Extract the (x, y) coordinate from the center of the cell holding the provided text.  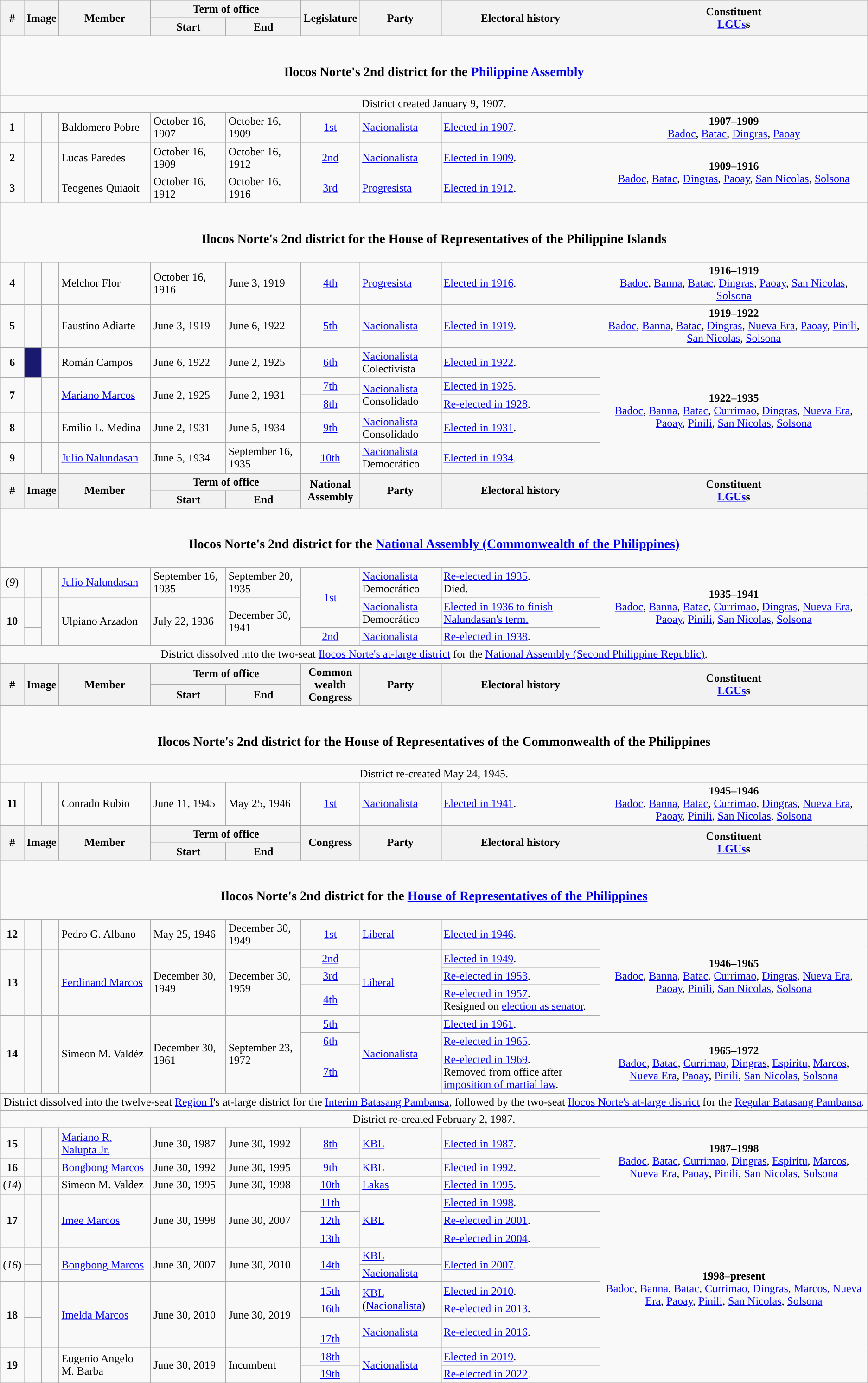
District re-created February 2, 1987. (434, 1120)
Elected in 1919. (520, 326)
Elected in 1909. (520, 158)
Imelda Marcos (105, 1314)
1935–1941Badoc, Banna, Batac, Currimao, Dingras, Nueva Era, Paoay, Pinili, San Nicolas, Solsona (734, 606)
CommonwealthCongress (330, 685)
14th (330, 1264)
12 (12, 934)
15 (12, 1144)
19th (330, 1374)
18th (330, 1357)
6 (12, 363)
1945–1946Badoc, Banna, Batac, Currimao, Dingras, Nueva Era, Paoay, Pinili, San Nicolas, Solsona (734, 804)
Elected in 1987. (520, 1144)
Elected in 1998. (520, 1203)
Ilocos Norte's 2nd district for the National Assembly (Commonwealth of the Philippines) (434, 538)
Ulpiano Arzadon (105, 621)
Elected in 2010. (520, 1291)
Simeon M. Valdéz (105, 1054)
Elected in 1922. (520, 363)
Re-elected in 1957.Resigned on election as senator. (520, 1000)
Elected in 1995. (520, 1185)
September 20, 1935 (263, 583)
15th (330, 1291)
Elected in 2019. (520, 1357)
Conrado Rubio (105, 804)
Re-elected in 2001. (520, 1220)
Elected in 1946. (520, 934)
1 (12, 127)
Mariano Marcos (105, 395)
Re-elected in 2013. (520, 1308)
8 (12, 428)
July 22, 1936 (188, 621)
17th (330, 1333)
District re-created May 24, 1945. (434, 774)
Re-elected in 2004. (520, 1238)
14 (12, 1054)
NationalAssembly (330, 491)
Re-elected in 2022. (520, 1374)
Emilio L. Medina (105, 428)
16th (330, 1308)
11th (330, 1203)
1919–1922Badoc, Banna, Batac, Dingras, Nueva Era, Paoay, Pinili, San Nicolas, Solsona (734, 326)
September 23, 1972 (263, 1054)
December 30, 1941 (263, 621)
13 (12, 982)
17 (12, 1220)
1987–1998Badoc, Batac, Currimao, Dingras, Espiritu, Marcos, Nueva Era, Paoay, Pinili, San Nicolas, Solsona (734, 1161)
19 (12, 1365)
Elected in 1912. (520, 187)
Elected in 1941. (520, 804)
District created January 9, 1907. (434, 103)
NacionalistaColectivista (401, 363)
Elected in 1961. (520, 1024)
Elected in 1949. (520, 958)
Teogenes Quiaoit (105, 187)
Elected in 1992. (520, 1167)
1998–presentBadoc, Banna, Batac, Currimao, Dingras, Marcos, Nueva Era, Paoay, Pinili, San Nicolas, Solsona (734, 1288)
Re-elected in 1953. (520, 976)
Congress (330, 843)
Re-elected in 1969.Removed from office after imposition of martial law. (520, 1072)
Elected in 1925. (520, 386)
KBL (Nacionalista) (401, 1300)
9 (12, 458)
(9) (12, 583)
1909–1916Badoc, Batac, Dingras, Paoay, San Nicolas, Solsona (734, 173)
16 (12, 1167)
Elected in 1907. (520, 127)
Ilocos Norte's 2nd district for the Philippine Assembly (434, 65)
Lakas (401, 1185)
Eugenio Angelo M. Barba (105, 1365)
December 30, 1959 (263, 982)
June 11, 1945 (188, 804)
2 (12, 158)
Legislature (330, 18)
Incumbent (263, 1365)
Elected in 1936 to finish Nalundasan's term. (520, 612)
Elected in 1931. (520, 428)
4 (12, 283)
Imee Marcos (105, 1220)
10 (12, 621)
Re-elected in 1965. (520, 1042)
Elected in 2007. (520, 1264)
5 (12, 326)
Ilocos Norte's 2nd district for the House of Representatives of the Commonwealth of the Philippines (434, 736)
Ilocos Norte's 2nd district for the House of Representatives of the Philippine Islands (434, 232)
Pedro G. Albano (105, 934)
1922–1935Badoc, Banna, Batac, Currimao, Dingras, Nueva Era, Paoay, Pinili, San Nicolas, Solsona (734, 410)
Ilocos Norte's 2nd district for the House of Representatives of the Philippines (434, 890)
Melchor Flor (105, 283)
1946–1965Badoc, Banna, Batac, Currimao, Dingras, Nueva Era, Paoay, Pinili, San Nicolas, Solsona (734, 976)
Mariano R. Nalupta Jr. (105, 1144)
Simeon M. Valdez (105, 1185)
Elected in 1934. (520, 458)
Re-elected in 1935.Died. (520, 583)
3 (12, 187)
Re-elected in 1928. (520, 404)
Lucas Paredes (105, 158)
12th (330, 1220)
Román Campos (105, 363)
(14) (12, 1185)
District dissolved into the two-seat Ilocos Norte's at-large district for the National Assembly (Second Philippine Republic). (434, 654)
11 (12, 804)
October 16, 1907 (188, 127)
1907–1909Badoc, Batac, Dingras, Paoay (734, 127)
Baldomero Pobre (105, 127)
Re-elected in 2016. (520, 1333)
(16) (12, 1264)
Elected in 1916. (520, 283)
Re-elected in 1938. (520, 636)
December 30, 1961 (188, 1054)
1965–1972Badoc, Batac, Currimao, Dingras, Espiritu, Marcos, Nueva Era, Paoay, Pinili, San Nicolas, Solsona (734, 1063)
June 30, 1987 (188, 1144)
7 (12, 395)
13th (330, 1238)
1916–1919Badoc, Banna, Batac, Dingras, Paoay, San Nicolas, Solsona (734, 283)
18 (12, 1314)
Ferdinand Marcos (105, 982)
Faustino Adiarte (105, 326)
